Provide the (x, y) coordinate of the cell's center where the given text is located.  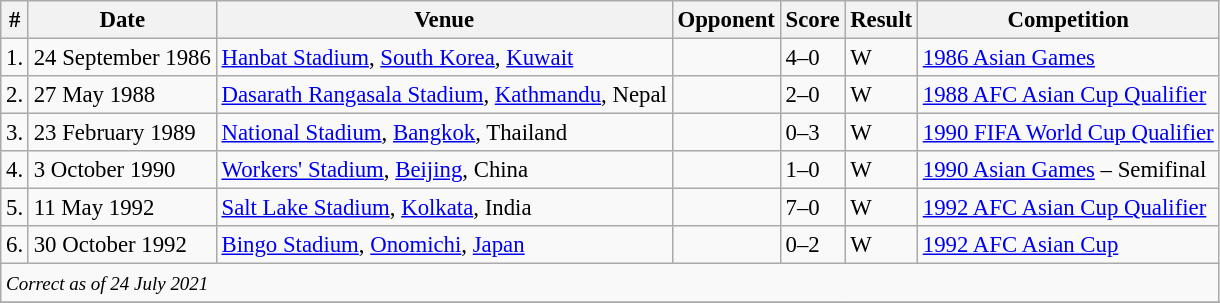
Score (812, 20)
1–0 (812, 170)
1986 Asian Games (1068, 58)
1988 AFC Asian Cup Qualifier (1068, 95)
1. (15, 58)
3 October 1990 (122, 170)
3. (15, 133)
2. (15, 95)
0–3 (812, 133)
7–0 (812, 208)
Workers' Stadium, Beijing, China (444, 170)
6. (15, 245)
# (15, 20)
1990 Asian Games – Semifinal (1068, 170)
Opponent (726, 20)
Correct as of 24 July 2021 (610, 283)
1992 AFC Asian Cup Qualifier (1068, 208)
30 October 1992 (122, 245)
0–2 (812, 245)
Result (882, 20)
24 September 1986 (122, 58)
4–0 (812, 58)
Venue (444, 20)
Bingo Stadium, Onomichi, Japan (444, 245)
1990 FIFA World Cup Qualifier (1068, 133)
27 May 1988 (122, 95)
2–0 (812, 95)
23 February 1989 (122, 133)
Salt Lake Stadium, Kolkata, India (444, 208)
Date (122, 20)
Hanbat Stadium, South Korea, Kuwait (444, 58)
National Stadium, Bangkok, Thailand (444, 133)
5. (15, 208)
Competition (1068, 20)
1992 AFC Asian Cup (1068, 245)
11 May 1992 (122, 208)
Dasarath Rangasala Stadium, Kathmandu, Nepal (444, 95)
4. (15, 170)
